Return the [x, y] coordinate for the center point of the cell that contains the specified text.  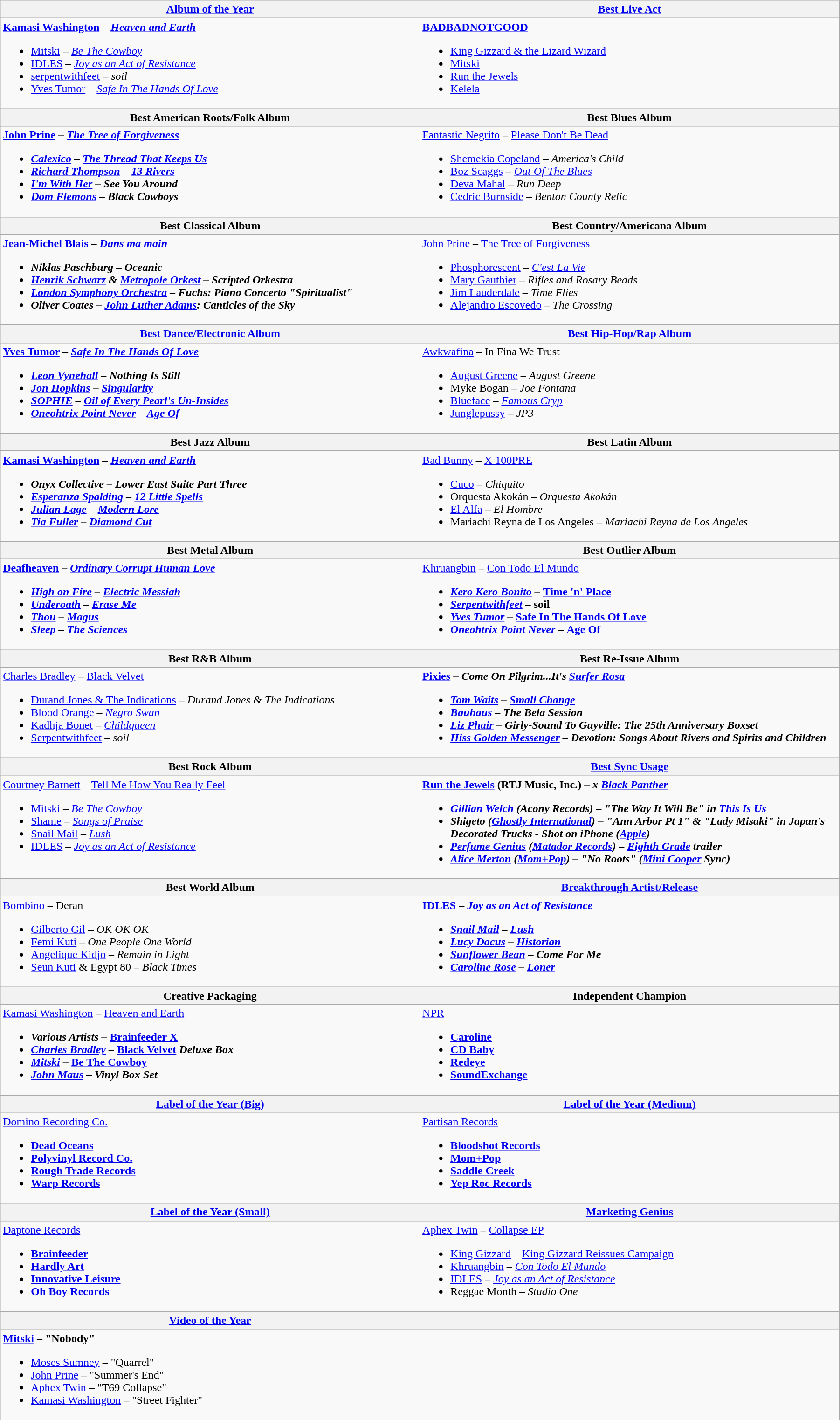
Domino Recording Co.Dead OceansPolyvinyl Record Co.Rough Trade RecordsWarp Records [210, 1158]
Mitski – "Nobody"Moses Sumney – "Quarrel"John Prine – "Summer's End"Aphex Twin – "T69 Collapse"Kamasi Washington – "Street Fighter" [210, 1374]
Best Blues Album [630, 117]
BADBADNOTGOODKing Gizzard & the Lizard WizardMitskiRun the JewelsKelela [630, 63]
Best Latin Album [630, 442]
Breakthrough Artist/Release [630, 888]
Best Metal Album [210, 550]
Independent Champion [630, 996]
Courtney Barnett – Tell Me How You Really FeelMitski – Be The CowboyShame – Songs of PraiseSnail Mail – LushIDLES – Joy as an Act of Resistance [210, 827]
Best Jazz Album [210, 442]
Best Sync Usage [630, 767]
IDLES – Joy as an Act of ResistanceSnail Mail – LushLucy Dacus – HistorianSunflower Bean – Come For MeCaroline Rose – Loner [630, 942]
Deafheaven – Ordinary Corrupt Human LoveHigh on Fire – Electric MessiahUnderoath – Erase MeThou – MagusSleep – The Sciences [210, 604]
Best Outlier Album [630, 550]
Marketing Genius [630, 1212]
Best R&B Album [210, 659]
Best Classical Album [210, 226]
Best World Album [210, 888]
Best Live Act [630, 9]
Album of the Year [210, 9]
Best Dance/Electronic Album [210, 334]
Label of the Year (Small) [210, 1212]
Daptone RecordsBrainfeederHardly ArtInnovative LeisureOh Boy Records [210, 1266]
Label of the Year (Big) [210, 1104]
Video of the Year [210, 1320]
Creative Packaging [210, 996]
Best Country/Americana Album [630, 226]
Best Rock Album [210, 767]
Label of the Year (Medium) [630, 1104]
Partisan RecordsBloodshot RecordsMom+PopSaddle CreekYep Roc Records [630, 1158]
Best Re-Issue Album [630, 659]
Awkwafina – In Fina We TrustAugust Greene – August GreeneMyke Bogan – Joe FontanaBlueface – Famous CrypJunglepussy – JP3 [630, 388]
Bad Bunny – X 100PRECuco – ChiquitoOrquesta Akokán – Orquesta AkokánEl Alfa – El HombreMariachi Reyna de Los Angeles – Mariachi Reyna de Los Angeles [630, 496]
Bombino – DeranGilberto Gil – OK OK OKFemi Kuti – One People One WorldAngelique Kidjo – Remain in LightSeun Kuti & Egypt 80 – Black Times [210, 942]
Best American Roots/Folk Album [210, 117]
NPRCarolineCD BabyRedeyeSoundExchange [630, 1050]
Best Hip-Hop/Rap Album [630, 334]
